Return (x, y) of the center of cell containing provided text 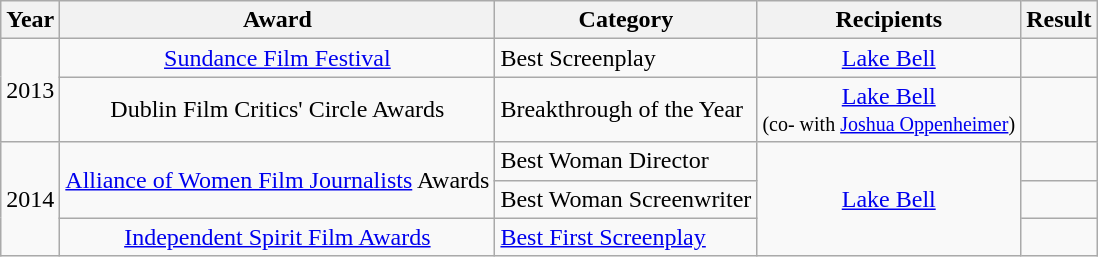
Award (278, 20)
Best Screenplay (626, 58)
2014 (30, 199)
Independent Spirit Film Awards (278, 237)
Year (30, 20)
Category (626, 20)
Recipients (889, 20)
Result (1059, 20)
Best First Screenplay (626, 237)
Dublin Film Critics' Circle Awards (278, 110)
Sundance Film Festival (278, 58)
Alliance of Women Film Journalists Awards (278, 180)
Breakthrough of the Year (626, 110)
Best Woman Director (626, 161)
Best Woman Screenwriter (626, 199)
2013 (30, 90)
Lake Bell (co- with Joshua Oppenheimer) (889, 110)
